Find where the given text appears and provide that cell's center as (x, y) coordinate. 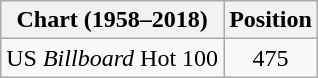
Position (271, 20)
475 (271, 58)
US Billboard Hot 100 (112, 58)
Chart (1958–2018) (112, 20)
